Find where the given text appears and provide that cell's center as (x, y) coordinate. 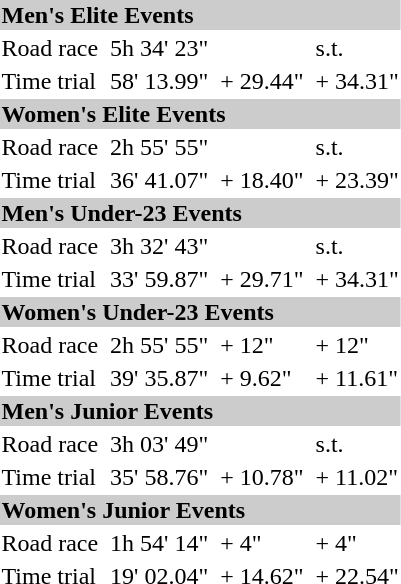
33' 59.87" (160, 279)
3h 03' 49" (160, 444)
+ 11.61" (357, 378)
Men's Elite Events (200, 15)
+ 9.62" (262, 378)
39' 35.87" (160, 378)
1h 54' 14" (160, 543)
+ 29.44" (262, 81)
Women's Junior Events (200, 510)
36' 41.07" (160, 180)
3h 32' 43" (160, 246)
Men's Under-23 Events (200, 213)
5h 34' 23" (160, 48)
+ 11.02" (357, 477)
+ 29.71" (262, 279)
Women's Elite Events (200, 114)
35' 58.76" (160, 477)
+ 18.40" (262, 180)
+ 10.78" (262, 477)
+ 23.39" (357, 180)
58' 13.99" (160, 81)
Women's Under-23 Events (200, 312)
Men's Junior Events (200, 411)
